Capture the cell that displays the provided text and extract its (x, y) central coordinate. 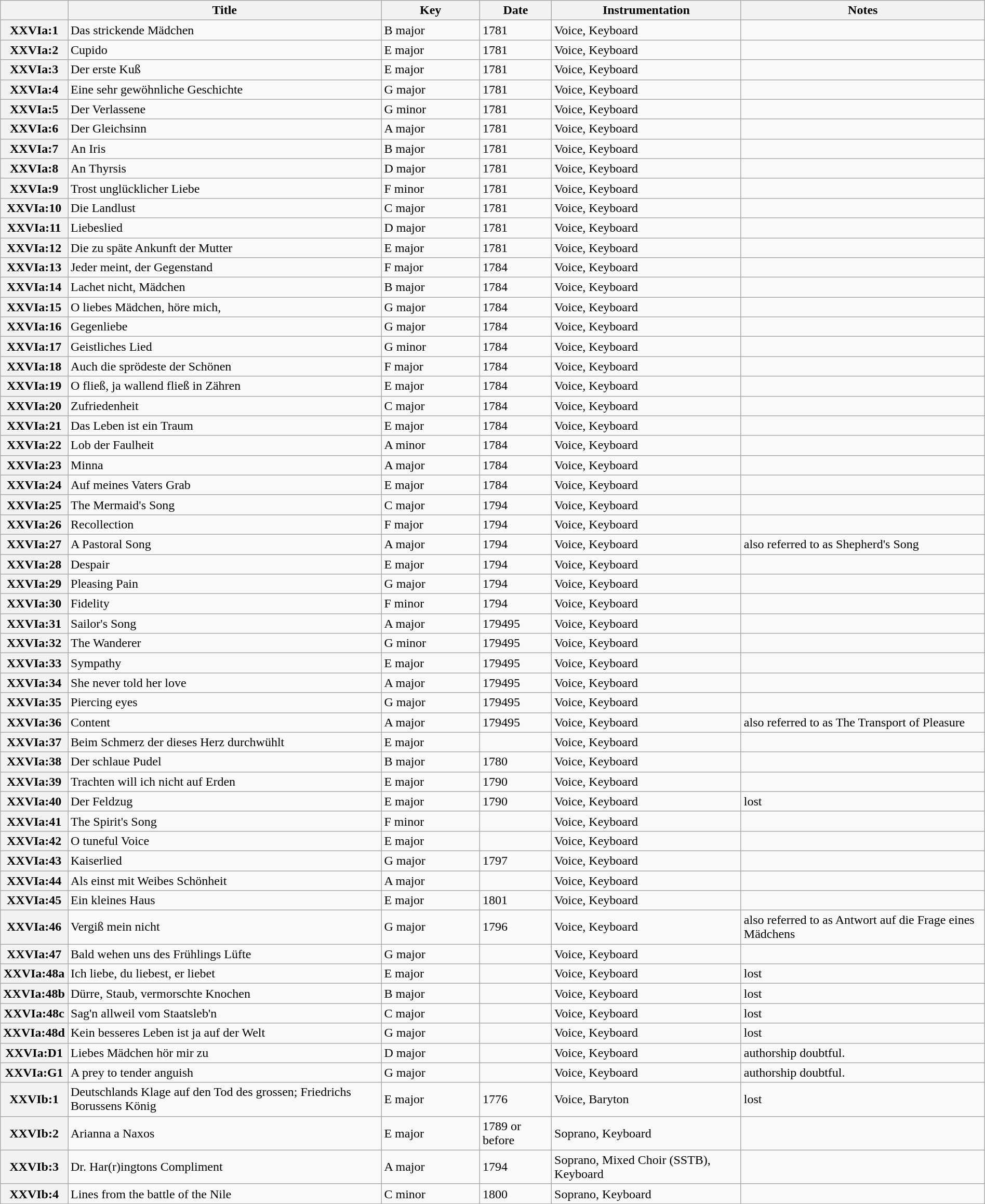
XXVIa:12 (34, 248)
Der Feldzug (224, 801)
C minor (430, 1194)
XXVIa:7 (34, 149)
Dr. Har(r)ingtons Compliment (224, 1167)
Der Gleichsinn (224, 129)
XXVIa:32 (34, 643)
Despair (224, 564)
Gegenliebe (224, 327)
Ich liebe, du liebest, er liebet (224, 974)
Jeder meint, der Gegenstand (224, 268)
XXVIb:4 (34, 1194)
XXVIa:14 (34, 287)
Der schlaue Pudel (224, 762)
XXVIa:48b (34, 994)
Voice, Baryton (646, 1100)
Fidelity (224, 604)
Key (430, 10)
XXVIa:29 (34, 584)
XXVIa:2 (34, 50)
Die Landlust (224, 208)
1780 (515, 762)
XXVIa:25 (34, 505)
Lob der Faulheit (224, 445)
1796 (515, 927)
Deutschlands Klage auf den Tod des grossen; Friedrichs Borussens König (224, 1100)
Auch die sprödeste der Schönen (224, 366)
A Pastoral Song (224, 544)
XXVIa:9 (34, 188)
O fließ, ja wallend fließ in Zähren (224, 386)
XXVIb:1 (34, 1100)
XXVIa:8 (34, 168)
XXVIa:28 (34, 564)
A minor (430, 445)
The Wanderer (224, 643)
Trost unglücklicher Liebe (224, 188)
XXVIa:20 (34, 406)
1801 (515, 901)
XXVIa:24 (34, 485)
XXVIa:5 (34, 109)
1776 (515, 1100)
XXVIa:30 (34, 604)
XXVIa:41 (34, 821)
also referred to as Shepherd's Song (862, 544)
XXVIa:48d (34, 1033)
Der erste Kuß (224, 70)
XXVIa:27 (34, 544)
Minna (224, 465)
Eine sehr gewöhnliche Geschichte (224, 89)
XXVIa:34 (34, 683)
Die zu späte Ankunft der Mutter (224, 248)
Vergiß mein nicht (224, 927)
also referred to as Antwort auf die Frage eines Mädchens (862, 927)
Bald wehen uns des Frühlings Lüfte (224, 954)
XXVIa:36 (34, 722)
Date (515, 10)
XXVIa:16 (34, 327)
Arianna a Naxos (224, 1133)
XXVIa:10 (34, 208)
XXVIa:18 (34, 366)
Das Leben ist ein Traum (224, 426)
Cupido (224, 50)
1789 or before (515, 1133)
An Thyrsis (224, 168)
Liebes Mädchen hör mir zu (224, 1053)
XXVIa:23 (34, 465)
XXVIa:17 (34, 347)
Beim Schmerz der dieses Herz durchwühlt (224, 742)
XXVIa:42 (34, 841)
XXVIa:35 (34, 703)
Geistliches Lied (224, 347)
XXVIa:46 (34, 927)
Piercing eyes (224, 703)
Das strickende Mädchen (224, 30)
XXVIa:1 (34, 30)
Ein kleines Haus (224, 901)
An Iris (224, 149)
XXVIa:47 (34, 954)
Notes (862, 10)
XXVIa:40 (34, 801)
XXVIa:48c (34, 1013)
Content (224, 722)
Instrumentation (646, 10)
XXVIa:44 (34, 881)
Zufriedenheit (224, 406)
also referred to as The Transport of Pleasure (862, 722)
XXVIa:3 (34, 70)
XXVIa:21 (34, 426)
Pleasing Pain (224, 584)
Kaiserlied (224, 861)
XXVIa:43 (34, 861)
O tuneful Voice (224, 841)
XXVIa:31 (34, 624)
Liebeslied (224, 228)
XXVIb:2 (34, 1133)
XXVIa:11 (34, 228)
Soprano, Mixed Choir (SSTB), Keyboard (646, 1167)
XXVIa:45 (34, 901)
Kein besseres Leben ist ja auf der Welt (224, 1033)
The Spirit's Song (224, 821)
XXVIa:6 (34, 129)
O liebes Mädchen, höre mich, (224, 307)
Trachten will ich nicht auf Erden (224, 782)
XXVIb:3 (34, 1167)
XXVIa:22 (34, 445)
XXVIa:26 (34, 524)
XXVIa:G1 (34, 1073)
XXVIa:4 (34, 89)
XXVIa:39 (34, 782)
A prey to tender anguish (224, 1073)
Recollection (224, 524)
Der Verlassene (224, 109)
Lachet nicht, Mädchen (224, 287)
Dürre, Staub, vermorschte Knochen (224, 994)
Auf meines Vaters Grab (224, 485)
Sailor's Song (224, 624)
XXVIa:13 (34, 268)
1797 (515, 861)
XXVIa:15 (34, 307)
XXVIa:33 (34, 663)
XXVIa:38 (34, 762)
The Mermaid's Song (224, 505)
XXVIa:37 (34, 742)
XXVIa:48a (34, 974)
Title (224, 10)
Lines from the battle of the Nile (224, 1194)
Sag'n allweil vom Staatsleb'n (224, 1013)
Als einst mit Weibes Schönheit (224, 881)
XXVIa:19 (34, 386)
Sympathy (224, 663)
She never told her love (224, 683)
1800 (515, 1194)
XXVIa:D1 (34, 1053)
